For the text-containing cell, return its midpoint in [x, y] coordinate format. 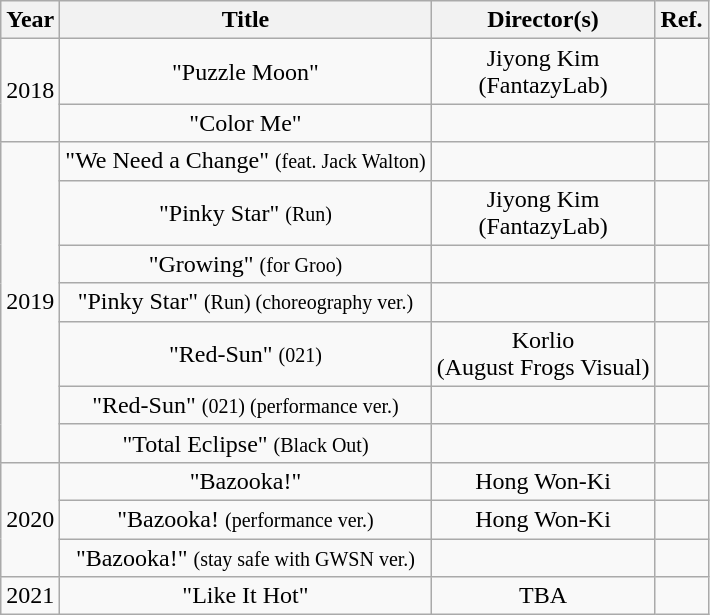
2021 [30, 596]
"Puzzle Moon" [246, 72]
"Bazooka!" [246, 481]
Director(s) [543, 20]
Title [246, 20]
"Total Eclipse" (Black Out) [246, 443]
2019 [30, 302]
Ref. [682, 20]
"Pinky Star" (Run) (choreography ver.) [246, 302]
"Red-Sun" (021) (performance ver.) [246, 405]
2018 [30, 90]
"Like It Hot" [246, 596]
"Red-Sun" (021) [246, 354]
TBA [543, 596]
"Growing" (for Groo) [246, 264]
Korlio(August Frogs Visual) [543, 354]
"We Need a Change" (feat. Jack Walton) [246, 161]
"Color Me" [246, 123]
"Bazooka!" (stay safe with GWSN ver.) [246, 557]
"Pinky Star" (Run) [246, 212]
"Bazooka! (performance ver.) [246, 519]
Year [30, 20]
2020 [30, 519]
